From the cell containing the given text, extract its center point as (X, Y) coordinate. 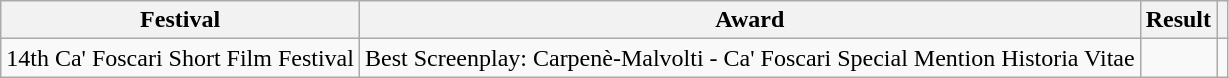
14th Ca' Foscari Short Film Festival (180, 58)
Result (1178, 20)
Festival (180, 20)
Best Screenplay: Carpenè-Malvolti - Ca' Foscari Special Mention Historia Vitae (750, 58)
Award (750, 20)
